Scan for the cell matching the given text and deliver its [X, Y] coordinate at center. 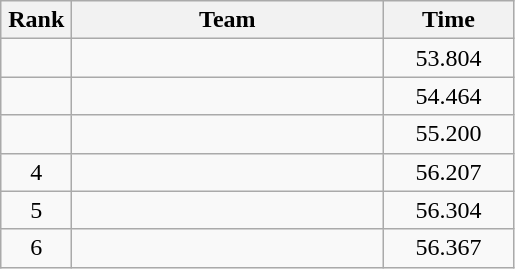
56.304 [448, 210]
5 [36, 210]
Time [448, 20]
53.804 [448, 58]
56.367 [448, 248]
4 [36, 172]
Team [228, 20]
55.200 [448, 134]
54.464 [448, 96]
56.207 [448, 172]
Rank [36, 20]
6 [36, 248]
